Output the [x, y] coordinate of the center of the cell containing the given text.  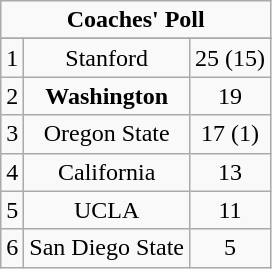
17 (1) [230, 134]
UCLA [107, 210]
19 [230, 96]
6 [12, 248]
California [107, 172]
Washington [107, 96]
2 [12, 96]
1 [12, 58]
3 [12, 134]
Stanford [107, 58]
Oregon State [107, 134]
13 [230, 172]
Coaches' Poll [136, 20]
25 (15) [230, 58]
4 [12, 172]
San Diego State [107, 248]
11 [230, 210]
